From the cell containing the given text, extract its center point as (x, y) coordinate. 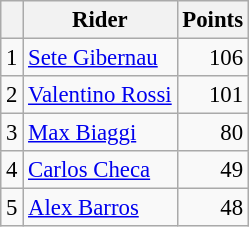
5 (12, 208)
80 (212, 133)
106 (212, 58)
Rider (100, 20)
3 (12, 133)
1 (12, 58)
Carlos Checa (100, 170)
Alex Barros (100, 208)
Sete Gibernau (100, 58)
101 (212, 95)
4 (12, 170)
49 (212, 170)
Max Biaggi (100, 133)
48 (212, 208)
Points (212, 20)
Valentino Rossi (100, 95)
2 (12, 95)
